For the text-containing cell, return its midpoint in (x, y) coordinate format. 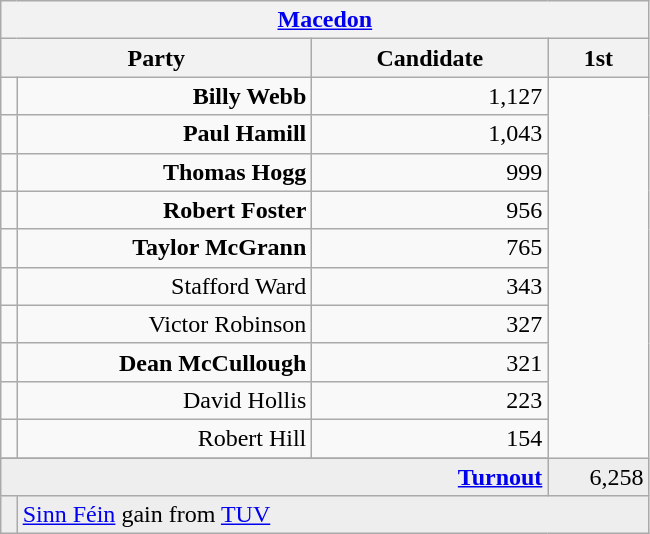
Stafford Ward (164, 286)
Robert Hill (164, 438)
Taylor McGrann (164, 248)
1st (598, 58)
Thomas Hogg (164, 172)
Paul Hamill (164, 134)
Candidate (430, 58)
765 (430, 248)
Sinn Féin gain from TUV (333, 515)
Dean McCullough (164, 362)
1,127 (430, 96)
223 (430, 400)
Party (156, 58)
Billy Webb (164, 96)
Macedon (325, 20)
999 (430, 172)
6,258 (598, 477)
1,043 (430, 134)
David Hollis (164, 400)
956 (430, 210)
343 (430, 286)
Turnout (274, 477)
Victor Robinson (164, 324)
Robert Foster (164, 210)
327 (430, 324)
154 (430, 438)
321 (430, 362)
